Identify which cell holds the provided text, then report its (X, Y) central coordinate. 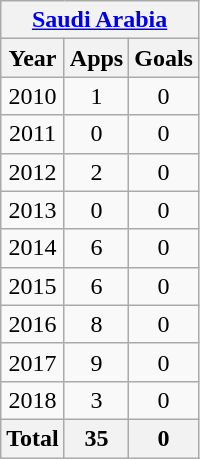
2018 (33, 400)
2014 (33, 248)
Goals (164, 58)
2017 (33, 362)
Total (33, 438)
2013 (33, 210)
8 (96, 324)
2012 (33, 172)
2011 (33, 134)
2010 (33, 96)
2 (96, 172)
9 (96, 362)
1 (96, 96)
3 (96, 400)
2015 (33, 286)
35 (96, 438)
Saudi Arabia (100, 20)
2016 (33, 324)
Year (33, 58)
Apps (96, 58)
